Detect which cell encompasses the target text, then output its (x, y) center coordinate. 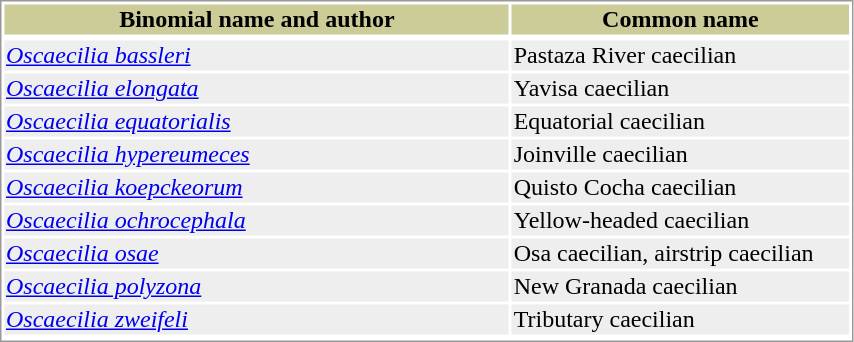
Oscaecilia elongata (256, 89)
Joinville caecilian (680, 155)
Tributary caecilian (680, 319)
Osa caecilian, airstrip caecilian (680, 253)
Yellow-headed caecilian (680, 221)
Oscaecilia bassleri (256, 55)
Oscaecilia zweifeli (256, 319)
Quisto Cocha caecilian (680, 187)
Oscaecilia ochrocephala (256, 221)
Oscaecilia polyzona (256, 287)
Common name (680, 19)
Oscaecilia equatorialis (256, 121)
Oscaecilia koepckeorum (256, 187)
Binomial name and author (256, 19)
New Granada caecilian (680, 287)
Pastaza River caecilian (680, 55)
Yavisa caecilian (680, 89)
Equatorial caecilian (680, 121)
Oscaecilia osae (256, 253)
Oscaecilia hypereumeces (256, 155)
